Return (X, Y) of the center of cell containing provided text 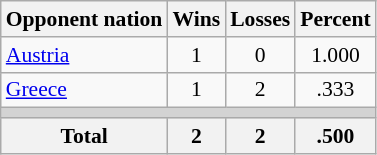
0 (260, 55)
Greece (84, 90)
.333 (335, 90)
Opponent nation (84, 19)
.500 (335, 136)
Losses (260, 19)
1.000 (335, 55)
Wins (196, 19)
Total (84, 136)
Percent (335, 19)
Austria (84, 55)
